From the cell containing the given text, extract its center point as (x, y) coordinate. 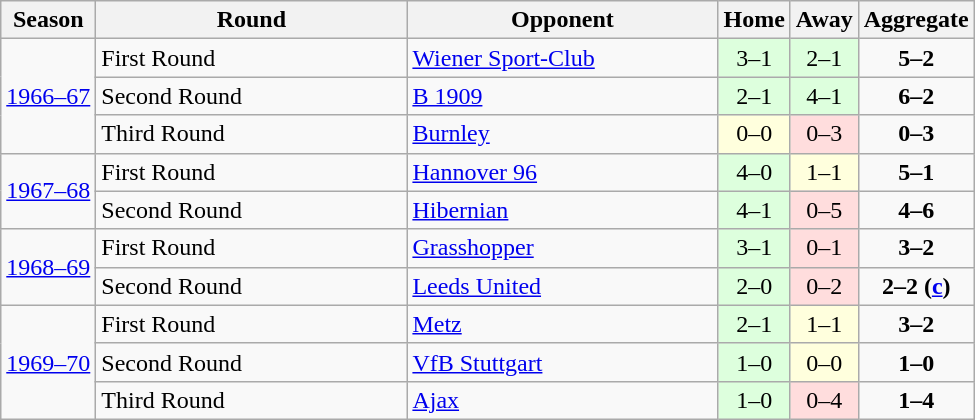
Burnley (562, 134)
0–1 (824, 248)
6–2 (916, 96)
5–1 (916, 172)
0–2 (824, 286)
0–5 (824, 210)
Grasshopper (562, 248)
Opponent (562, 20)
1969–70 (48, 362)
1–4 (916, 400)
2–2 (c) (916, 286)
Metz (562, 324)
Away (824, 20)
Leeds United (562, 286)
5–2 (916, 58)
4–6 (916, 210)
Wiener Sport-Club (562, 58)
B 1909 (562, 96)
1967–68 (48, 191)
1966–67 (48, 96)
Hannover 96 (562, 172)
2–0 (754, 286)
Season (48, 20)
0–4 (824, 400)
Round (252, 20)
VfB Stuttgart (562, 362)
1968–69 (48, 267)
Ajax (562, 400)
Hibernian (562, 210)
Home (754, 20)
Aggregate (916, 20)
4–0 (754, 172)
